Return the (X, Y) coordinate for the center point of the cell that contains the specified text.  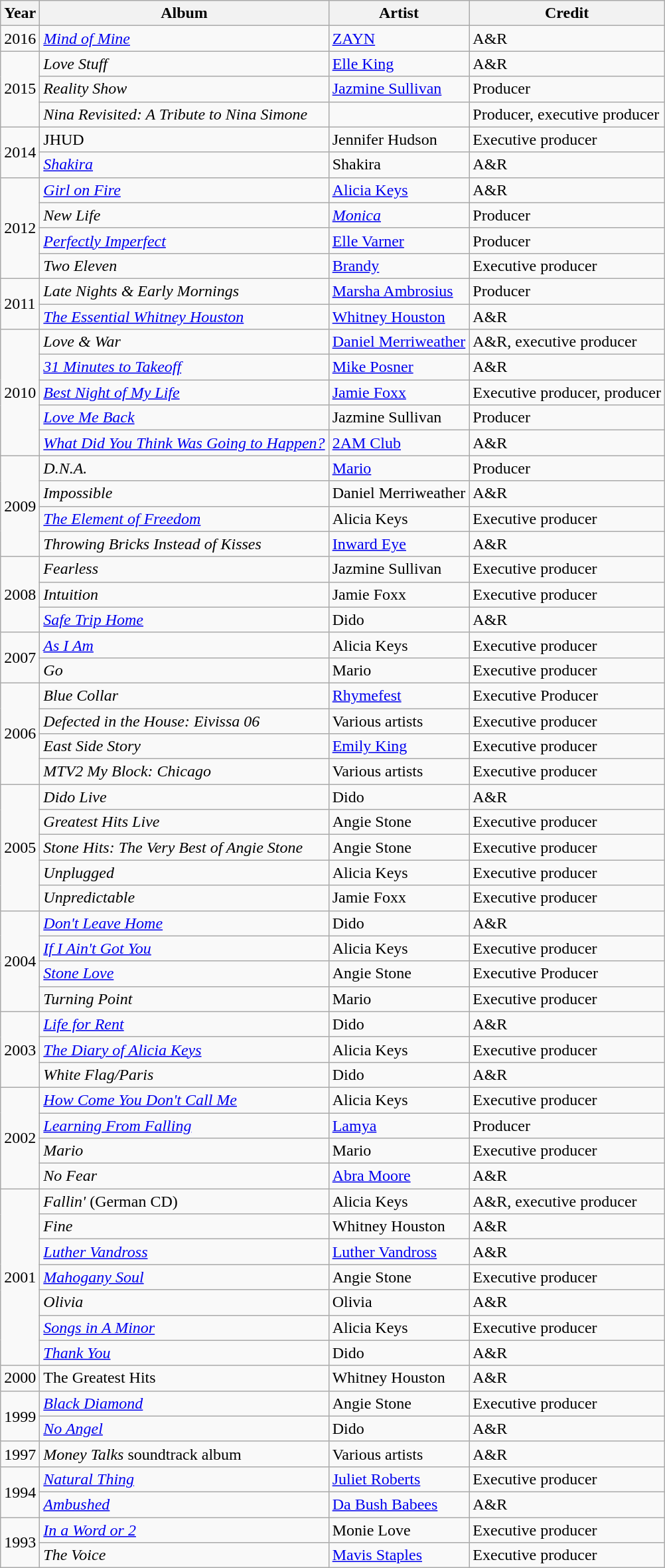
Turning Point (185, 999)
No Fear (185, 1176)
Year (20, 13)
Producer, executive producer (567, 114)
Throwing Bricks Instead of Kisses (185, 544)
Inward Eye (399, 544)
Best Night of My Life (185, 392)
2015 (20, 89)
Emily King (399, 746)
Impossible (185, 493)
White Flag/Paris (185, 1075)
Jennifer Hudson (399, 139)
2000 (20, 1378)
1993 (20, 1542)
Fallin' (German CD) (185, 1201)
2001 (20, 1277)
2009 (20, 506)
How Come You Don't Call Me (185, 1100)
2AM Club (399, 443)
Reality Show (185, 89)
Two Eleven (185, 266)
Safe Trip Home (185, 620)
Elle Varner (399, 240)
2005 (20, 847)
2014 (20, 152)
Songs in A Minor (185, 1328)
2012 (20, 228)
Abra Moore (399, 1176)
Album (185, 13)
Black Diamond (185, 1403)
Da Bush Babees (399, 1504)
Juliet Roberts (399, 1479)
JHUD (185, 139)
New Life (185, 215)
Go (185, 670)
Stone Hits: The Very Best of Angie Stone (185, 847)
Money Talks soundtrack album (185, 1454)
If I Ain't Got You (185, 948)
2007 (20, 657)
Fine (185, 1227)
Defected in the House: Eivissa 06 (185, 721)
Love & War (185, 342)
Thank You (185, 1353)
MTV2 My Block: Chicago (185, 772)
2002 (20, 1138)
The Element of Freedom (185, 519)
Unplugged (185, 873)
1994 (20, 1492)
Monica (399, 215)
Fearless (185, 569)
2011 (20, 304)
2016 (20, 39)
2008 (20, 594)
Don't Leave Home (185, 923)
Perfectly Imperfect (185, 240)
Mahogany Soul (185, 1277)
Lamya (399, 1126)
Natural Thing (185, 1479)
Dido Live (185, 797)
The Diary of Alicia Keys (185, 1049)
Executive producer, producer (567, 392)
As I Am (185, 645)
Life for Rent (185, 1024)
31 Minutes to Takeoff (185, 367)
Girl on Fire (185, 190)
Blue Collar (185, 695)
Elle King (399, 64)
ZAYN (399, 39)
No Angel (185, 1429)
Late Nights & Early Mornings (185, 291)
Learning From Falling (185, 1126)
Nina Revisited: A Tribute to Nina Simone (185, 114)
Stone Love (185, 974)
Mind of Mine (185, 39)
2004 (20, 961)
Unpredictable (185, 898)
Marsha Ambrosius (399, 291)
In a Word or 2 (185, 1529)
Rhymefest (399, 695)
Mike Posner (399, 367)
East Side Story (185, 746)
The Greatest Hits (185, 1378)
Credit (567, 13)
Greatest Hits Live (185, 822)
Love Me Back (185, 418)
1997 (20, 1454)
Artist (399, 13)
Intuition (185, 594)
2010 (20, 392)
The Essential Whitney Houston (185, 317)
The Voice (185, 1555)
1999 (20, 1416)
Monie Love (399, 1529)
What Did You Think Was Going to Happen? (185, 443)
Brandy (399, 266)
2006 (20, 733)
Love Stuff (185, 64)
Mavis Staples (399, 1555)
Ambushed (185, 1504)
2003 (20, 1049)
D.N.A. (185, 468)
